Capture the cell that displays the provided text and extract its (X, Y) central coordinate. 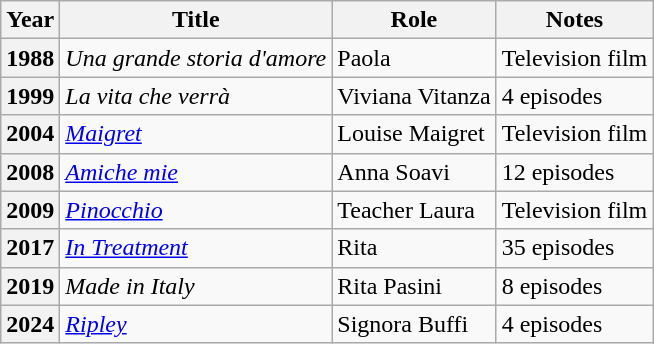
Amiche mie (196, 172)
2017 (30, 248)
2019 (30, 286)
Notes (574, 20)
8 episodes (574, 286)
In Treatment (196, 248)
2004 (30, 134)
Teacher Laura (414, 210)
Title (196, 20)
La vita che verrà (196, 96)
Role (414, 20)
12 episodes (574, 172)
Made in Italy (196, 286)
Year (30, 20)
Pinocchio (196, 210)
2009 (30, 210)
Viviana Vitanza (414, 96)
35 episodes (574, 248)
Ripley (196, 324)
2008 (30, 172)
1999 (30, 96)
Signora Buffi (414, 324)
Maigret (196, 134)
Louise Maigret (414, 134)
2024 (30, 324)
Paola (414, 58)
Rita Pasini (414, 286)
Rita (414, 248)
Anna Soavi (414, 172)
1988 (30, 58)
Una grande storia d'amore (196, 58)
